Detect which cell encompasses the target text, then output its [X, Y] center coordinate. 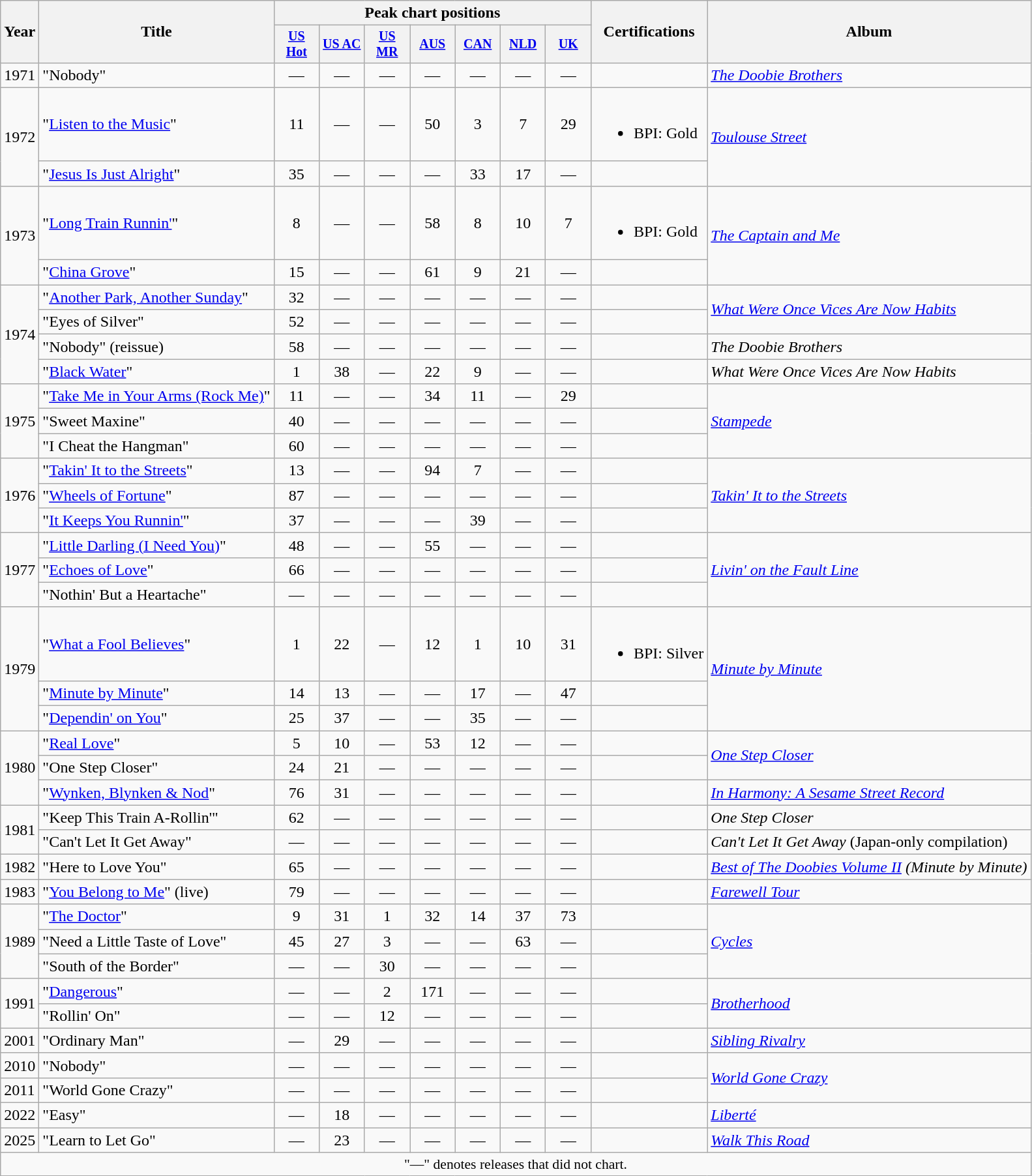
39 [477, 520]
47 [568, 693]
Certifications [649, 32]
Cycles [869, 941]
"Another Park, Another Sunday" [156, 297]
"Minute by Minute" [156, 693]
53 [432, 743]
"Dependin' on You" [156, 718]
1972 [20, 137]
"Keep This Train A-Rollin'" [156, 817]
UK [568, 44]
76 [296, 793]
"Black Water" [156, 372]
45 [296, 941]
2010 [20, 1065]
Brotherhood [869, 1003]
US Hot [296, 44]
66 [296, 570]
Can't Let It Get Away (Japan-only compilation) [869, 842]
AUS [432, 44]
"Rollin' On" [156, 1016]
"Real Love" [156, 743]
50 [432, 124]
1973 [20, 235]
"You Belong to Me" (live) [156, 892]
"—" denotes releases that did not chart. [516, 1164]
2022 [20, 1115]
US MR [387, 44]
38 [342, 372]
48 [296, 545]
Minute by Minute [869, 669]
"Easy" [156, 1115]
34 [432, 396]
"It Keeps You Runnin'" [156, 520]
"Eyes of Silver" [156, 322]
27 [342, 941]
"Ordinary Man" [156, 1040]
1980 [20, 768]
"Need a Little Taste of Love" [156, 941]
US AC [342, 44]
"Little Darling (I Need You)" [156, 545]
"I Cheat the Hangman" [156, 446]
1982 [20, 867]
"Nobody" (reissue) [156, 347]
"South of the Border" [156, 966]
"Take Me in Your Arms (Rock Me)" [156, 396]
Album [869, 32]
73 [568, 917]
Farewell Tour [869, 892]
52 [296, 322]
"Dangerous" [156, 991]
40 [296, 421]
"Long Train Runnin'" [156, 223]
1974 [20, 334]
25 [296, 718]
15 [296, 272]
79 [296, 892]
1976 [20, 495]
2001 [20, 1040]
2 [387, 991]
Best of The Doobies Volume II (Minute by Minute) [869, 867]
87 [296, 495]
"Takin' It to the Streets" [156, 471]
65 [296, 867]
CAN [477, 44]
1991 [20, 1003]
2011 [20, 1090]
In Harmony: A Sesame Street Record [869, 793]
"China Grove" [156, 272]
Livin' on the Fault Line [869, 570]
"Jesus Is Just Alright" [156, 173]
NLD [523, 44]
Sibling Rivalry [869, 1040]
World Gone Crazy [869, 1078]
1981 [20, 830]
1975 [20, 421]
Toulouse Street [869, 137]
"Here to Love You" [156, 867]
"World Gone Crazy" [156, 1090]
55 [432, 545]
63 [523, 941]
"The Doctor" [156, 917]
Peak chart positions [432, 13]
30 [387, 966]
"Wheels of Fortune" [156, 495]
61 [432, 272]
Walk This Road [869, 1140]
Year [20, 32]
"One Step Closer" [156, 768]
23 [342, 1140]
Title [156, 32]
"What a Fool Believes" [156, 644]
Liberté [869, 1115]
Takin' It to the Streets [869, 495]
33 [477, 173]
"Echoes of Love" [156, 570]
60 [296, 446]
171 [432, 991]
Stampede [869, 421]
1979 [20, 669]
5 [296, 743]
2025 [20, 1140]
BPI: Silver [649, 644]
The Captain and Me [869, 235]
24 [296, 768]
18 [342, 1115]
1971 [20, 75]
94 [432, 471]
"Learn to Let Go" [156, 1140]
"Sweet Maxine" [156, 421]
1989 [20, 941]
"Can't Let It Get Away" [156, 842]
62 [296, 817]
"Listen to the Music" [156, 124]
1983 [20, 892]
1977 [20, 570]
"Nothin' But a Heartache" [156, 595]
"Wynken, Blynken & Nod" [156, 793]
